Scan for the cell matching the given text and deliver its (X, Y) coordinate at center. 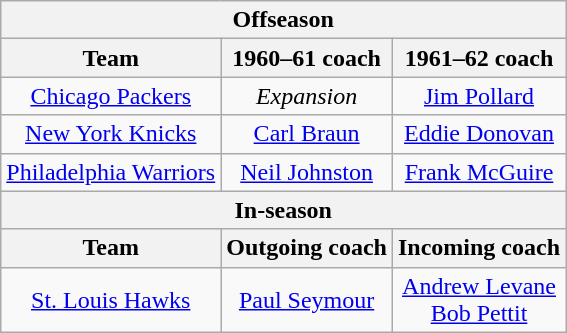
Andrew LevaneBob Pettit (478, 300)
Paul Seymour (307, 300)
St. Louis Hawks (111, 300)
Expansion (307, 96)
Carl Braun (307, 134)
Outgoing coach (307, 248)
Offseason (284, 20)
Chicago Packers (111, 96)
Philadelphia Warriors (111, 172)
1961–62 coach (478, 58)
Frank McGuire (478, 172)
Neil Johnston (307, 172)
Eddie Donovan (478, 134)
1960–61 coach (307, 58)
Incoming coach (478, 248)
New York Knicks (111, 134)
Jim Pollard (478, 96)
In-season (284, 210)
